Return the [X, Y] coordinate for the center point of the cell that contains the specified text.  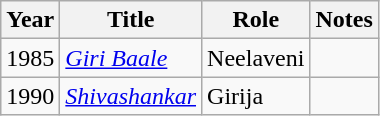
Girija [256, 96]
Notes [344, 20]
1985 [30, 58]
1990 [30, 96]
Giri Baale [131, 58]
Role [256, 20]
Year [30, 20]
Shivashankar [131, 96]
Title [131, 20]
Neelaveni [256, 58]
